Output the [x, y] coordinate of the center of the cell containing the given text.  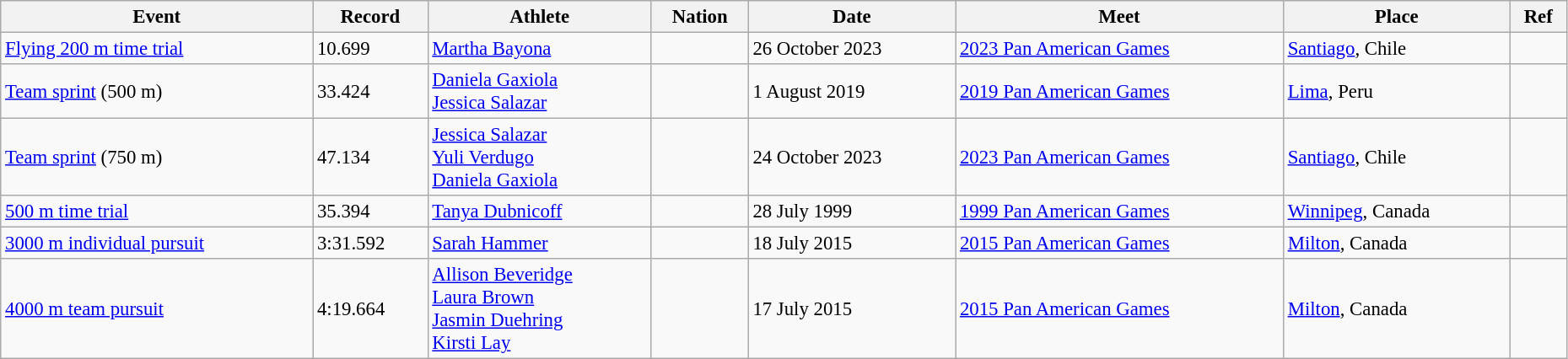
3000 m individual pursuit [157, 244]
Team sprint (750 m) [157, 158]
Milton, Canada [1397, 244]
28 July 1999 [852, 212]
10.699 [370, 49]
3:31.592 [370, 244]
Date [852, 17]
Martha Bayona [540, 49]
Ref [1538, 17]
2019 Pan American Games [1120, 91]
Event [157, 17]
1999 Pan American Games [1120, 212]
Jessica SalazarYuli VerdugoDaniela Gaxiola [540, 158]
26 October 2023 [852, 49]
Winnipeg, Canada [1397, 212]
Sarah Hammer [540, 244]
24 October 2023 [852, 158]
Daniela GaxiolaJessica Salazar [540, 91]
1 August 2019 [852, 91]
Lima, Peru [1397, 91]
33.424 [370, 91]
Athlete [540, 17]
Team sprint (500 m) [157, 91]
Flying 200 m time trial [157, 49]
18 July 2015 [852, 244]
Record [370, 17]
500 m time trial [157, 212]
Meet [1120, 17]
Tanya Dubnicoff [540, 212]
47.134 [370, 158]
2015 Pan American Games [1120, 244]
Place [1397, 17]
35.394 [370, 212]
Nation [700, 17]
